Pinpoint the cell where the given text exists, returning its (x, y) midpoint coordinate. 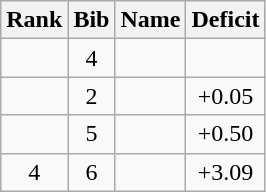
Name (150, 20)
+3.09 (226, 172)
2 (92, 96)
Bib (92, 20)
+0.50 (226, 134)
Deficit (226, 20)
Rank (34, 20)
+0.05 (226, 96)
5 (92, 134)
6 (92, 172)
